Search for the cell housing the specified text and yield its [x, y] center coordinate. 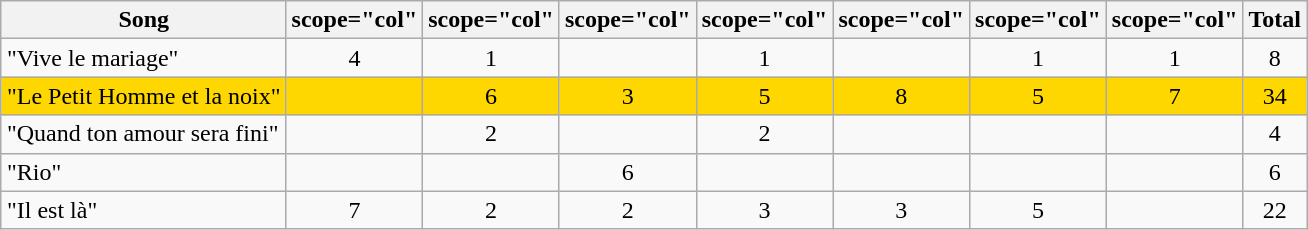
"Rio" [144, 172]
"Quand ton amour sera fini" [144, 134]
Total [1275, 20]
22 [1275, 210]
34 [1275, 96]
"Vive le mariage" [144, 58]
"Il est là" [144, 210]
"Le Petit Homme et la noix" [144, 96]
Song [144, 20]
